Return the [x, y] coordinate for the center point of the cell that contains the specified text.  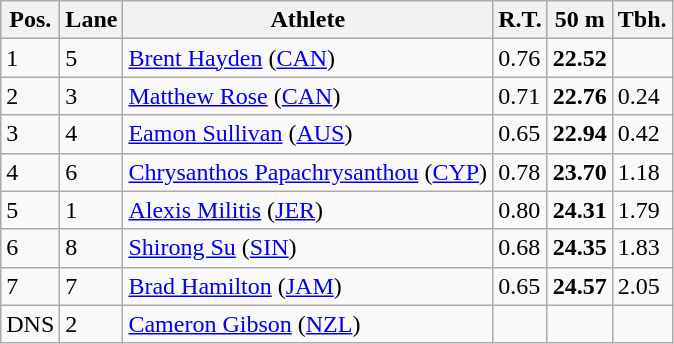
0.68 [520, 248]
2.05 [642, 286]
Pos. [30, 20]
Brent Hayden (CAN) [308, 58]
0.71 [520, 96]
0.24 [642, 96]
50 m [580, 20]
Eamon Sullivan (AUS) [308, 134]
R.T. [520, 20]
0.76 [520, 58]
Brad Hamilton (JAM) [308, 286]
0.42 [642, 134]
22.94 [580, 134]
Matthew Rose (CAN) [308, 96]
Shirong Su (SIN) [308, 248]
Lane [92, 20]
22.52 [580, 58]
DNS [30, 324]
1.83 [642, 248]
Tbh. [642, 20]
Athlete [308, 20]
24.31 [580, 210]
Cameron Gibson (NZL) [308, 324]
23.70 [580, 172]
Chrysanthos Papachrysanthou (CYP) [308, 172]
24.57 [580, 286]
22.76 [580, 96]
Alexis Militis (JER) [308, 210]
1.79 [642, 210]
8 [92, 248]
1.18 [642, 172]
0.78 [520, 172]
24.35 [580, 248]
0.80 [520, 210]
